Detect which cell encompasses the target text, then output its [X, Y] center coordinate. 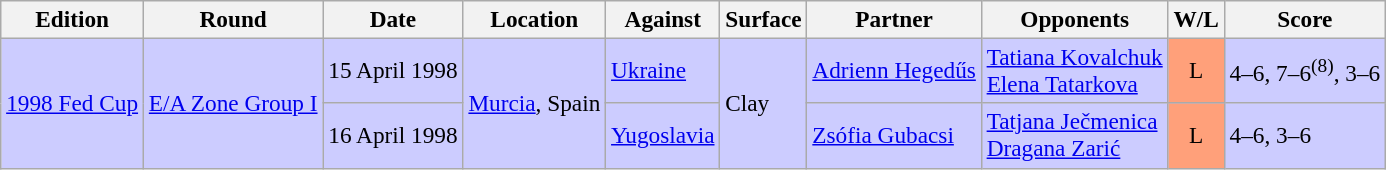
Partner [894, 19]
Ukraine [663, 70]
16 April 1998 [393, 136]
Tatjana Ječmenica Dragana Zarić [1074, 136]
Round [232, 19]
W/L [1196, 19]
1998 Fed Cup [72, 103]
Zsófia Gubacsi [894, 136]
Yugoslavia [663, 136]
Score [1304, 19]
Murcia, Spain [534, 103]
Surface [764, 19]
Date [393, 19]
E/A Zone Group I [232, 103]
Tatiana Kovalchuk Elena Tatarkova [1074, 70]
Edition [72, 19]
Clay [764, 103]
15 April 1998 [393, 70]
Against [663, 19]
4–6, 7–6(8), 3–6 [1304, 70]
Opponents [1074, 19]
4–6, 3–6 [1304, 136]
Location [534, 19]
Adrienn Hegedűs [894, 70]
